Search for the cell housing the specified text and yield its (X, Y) center coordinate. 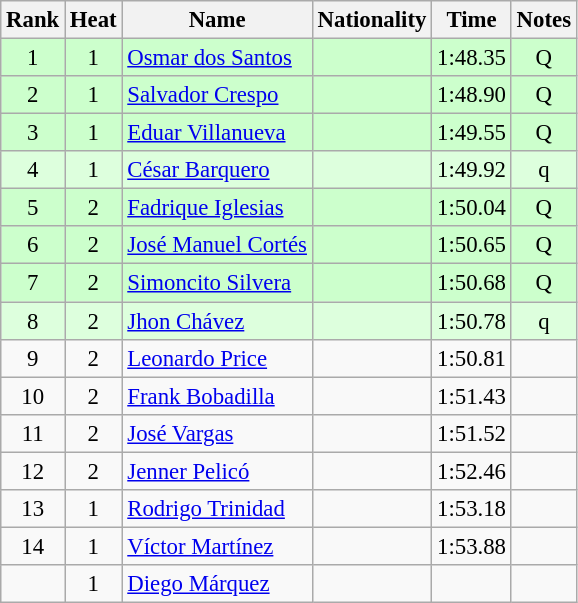
1:49.55 (472, 133)
1:52.46 (472, 471)
1:50.65 (472, 245)
12 (33, 471)
1:48.90 (472, 95)
1:51.52 (472, 433)
Rodrigo Trinidad (217, 509)
Jenner Pelicó (217, 471)
1:50.78 (472, 321)
1:50.68 (472, 283)
Osmar dos Santos (217, 58)
4 (33, 170)
3 (33, 133)
Frank Bobadilla (217, 396)
1:50.81 (472, 358)
José Vargas (217, 433)
Simoncito Silvera (217, 283)
Heat (94, 20)
10 (33, 396)
Diego Márquez (217, 584)
César Barquero (217, 170)
Fadrique Iglesias (217, 208)
Eduar Villanueva (217, 133)
1:53.88 (472, 546)
Salvador Crespo (217, 95)
Jhon Chávez (217, 321)
Time (472, 20)
José Manuel Cortés (217, 245)
11 (33, 433)
1:49.92 (472, 170)
Rank (33, 20)
1:50.04 (472, 208)
9 (33, 358)
13 (33, 509)
Leonardo Price (217, 358)
Notes (544, 20)
5 (33, 208)
Nationality (372, 20)
8 (33, 321)
Víctor Martínez (217, 546)
Name (217, 20)
7 (33, 283)
1:48.35 (472, 58)
1:51.43 (472, 396)
14 (33, 546)
1:53.18 (472, 509)
6 (33, 245)
